Identify which cell holds the provided text, then report its (x, y) central coordinate. 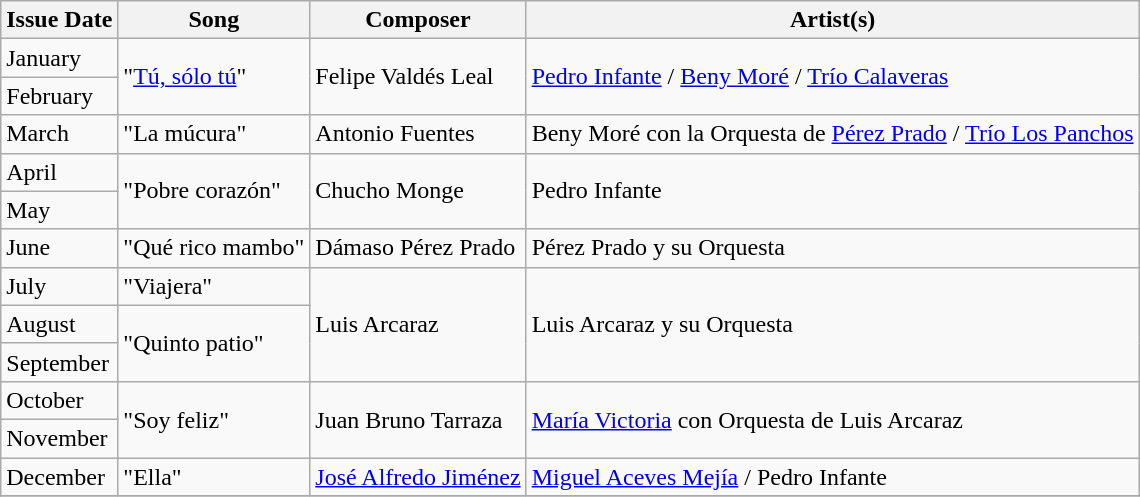
"Tú, sólo tú" (214, 77)
December (60, 477)
"Quinto patio" (214, 343)
Miguel Aceves Mejía / Pedro Infante (832, 477)
Pérez Prado y su Orquesta (832, 248)
"Pobre corazón" (214, 191)
March (60, 134)
"Viajera" (214, 286)
Juan Bruno Tarraza (418, 419)
November (60, 438)
Composer (418, 20)
May (60, 210)
"Qué rico mambo" (214, 248)
August (60, 324)
Felipe Valdés Leal (418, 77)
"Ella" (214, 477)
Pedro Infante (832, 191)
Issue Date (60, 20)
April (60, 172)
Artist(s) (832, 20)
Chucho Monge (418, 191)
Dámaso Pérez Prado (418, 248)
"Soy feliz" (214, 419)
Antonio Fuentes (418, 134)
Pedro Infante / Beny Moré / Trío Calaveras (832, 77)
July (60, 286)
José Alfredo Jiménez (418, 477)
June (60, 248)
February (60, 96)
Luis Arcaraz (418, 324)
"La múcura" (214, 134)
Beny Moré con la Orquesta de Pérez Prado / Trío Los Panchos (832, 134)
María Victoria con Orquesta de Luis Arcaraz (832, 419)
September (60, 362)
Luis Arcaraz y su Orquesta (832, 324)
Song (214, 20)
October (60, 400)
January (60, 58)
